Identify which cell holds the provided text, then report its [X, Y] central coordinate. 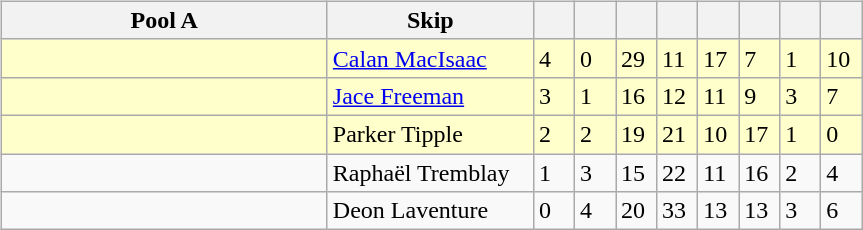
Parker Tipple [430, 134]
15 [636, 173]
Calan MacIsaac [430, 58]
20 [636, 211]
19 [636, 134]
33 [678, 211]
Pool A [164, 20]
9 [760, 96]
21 [678, 134]
Skip [430, 20]
Jace Freeman [430, 96]
29 [636, 58]
22 [678, 173]
Raphaël Tremblay [430, 173]
Deon Laventure [430, 211]
6 [842, 211]
12 [678, 96]
